Locate the cell with the specified text and output its [x, y] center coordinate. 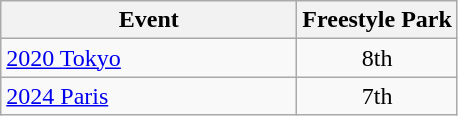
2024 Paris [149, 96]
8th [378, 58]
7th [378, 96]
Event [149, 20]
Freestyle Park [378, 20]
2020 Tokyo [149, 58]
